For the text-containing cell, return its midpoint in (x, y) coordinate format. 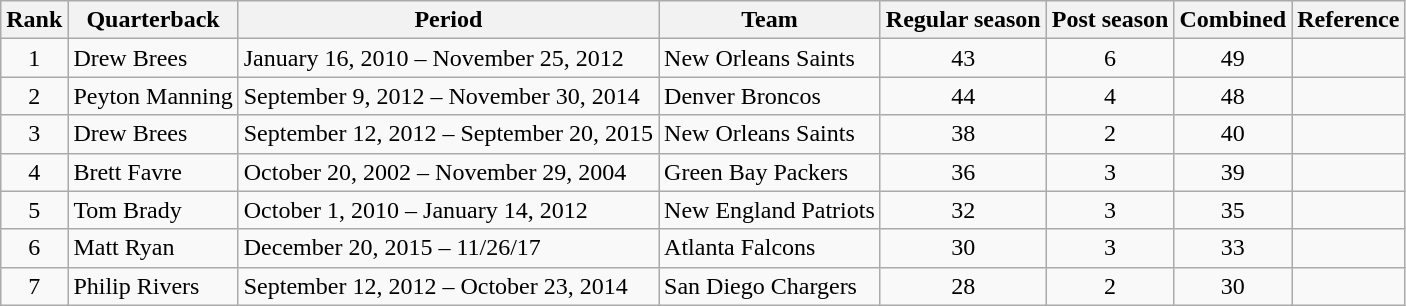
Reference (1348, 20)
January 16, 2010 – November 25, 2012 (448, 58)
38 (963, 134)
New England Patriots (770, 210)
35 (1233, 210)
1 (34, 58)
Peyton Manning (153, 96)
44 (963, 96)
Green Bay Packers (770, 172)
48 (1233, 96)
Tom Brady (153, 210)
Brett Favre (153, 172)
San Diego Chargers (770, 286)
Post season (1110, 20)
Regular season (963, 20)
Team (770, 20)
Combined (1233, 20)
Atlanta Falcons (770, 248)
Philip Rivers (153, 286)
October 20, 2002 – November 29, 2004 (448, 172)
43 (963, 58)
Quarterback (153, 20)
39 (1233, 172)
October 1, 2010 – January 14, 2012 (448, 210)
5 (34, 210)
33 (1233, 248)
7 (34, 286)
Rank (34, 20)
December 20, 2015 – 11/26/17 (448, 248)
28 (963, 286)
Matt Ryan (153, 248)
36 (963, 172)
Denver Broncos (770, 96)
40 (1233, 134)
49 (1233, 58)
September 12, 2012 – October 23, 2014 (448, 286)
September 12, 2012 – September 20, 2015 (448, 134)
32 (963, 210)
Period (448, 20)
September 9, 2012 – November 30, 2014 (448, 96)
